Locate the cell with the specified text and output its [x, y] center coordinate. 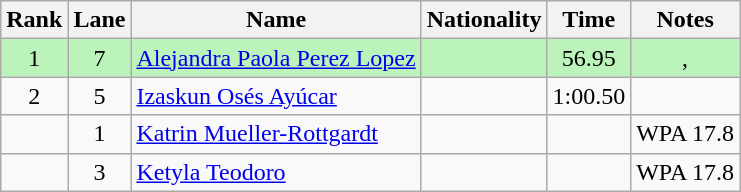
Name [276, 20]
Notes [686, 20]
Time [589, 20]
7 [100, 58]
2 [34, 96]
Izaskun Osés Ayúcar [276, 96]
Lane [100, 20]
5 [100, 96]
Alejandra Paola Perez Lopez [276, 58]
, [686, 58]
Katrin Mueller-Rottgardt [276, 134]
1:00.50 [589, 96]
56.95 [589, 58]
Nationality [484, 20]
3 [100, 172]
Rank [34, 20]
Ketyla Teodoro [276, 172]
